Locate the cell with the specified text and output its [X, Y] center coordinate. 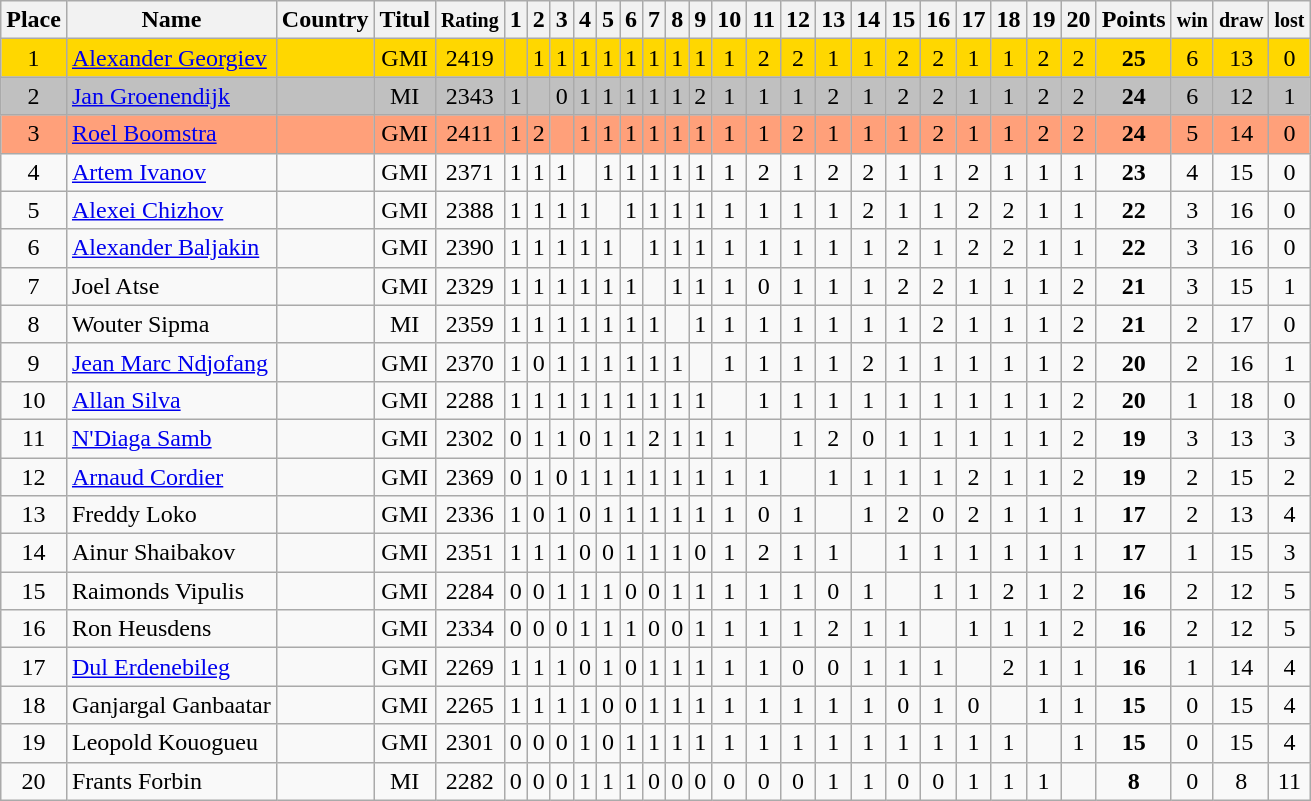
Ron Heusdens [171, 629]
2390 [470, 248]
2265 [470, 705]
2336 [470, 515]
2334 [470, 629]
Rating [470, 20]
Name [171, 20]
2411 [470, 134]
2302 [470, 438]
2301 [470, 743]
Jean Marc Ndjofang [171, 362]
Leopold Kouogueu [171, 743]
2359 [470, 324]
Place [34, 20]
25 [1134, 58]
Wouter Sipma [171, 324]
Artem Ivanov [171, 172]
Ainur Shaibakov [171, 553]
Freddy Loko [171, 515]
23 [1134, 172]
2369 [470, 477]
2351 [470, 553]
Ganjargal Ganbaatar [171, 705]
Joel Atse [171, 286]
2419 [470, 58]
2282 [470, 781]
Allan Silva [171, 400]
Arnaud Cordier [171, 477]
2288 [470, 400]
Alexander Georgiev [171, 58]
Points [1134, 20]
lost [1290, 20]
Alexei Chizhov [171, 210]
2269 [470, 667]
2371 [470, 172]
Titul [404, 20]
Roel Boomstra [171, 134]
2343 [470, 96]
Raimonds Vipulis [171, 591]
Country [325, 20]
win [1192, 20]
2284 [470, 591]
2370 [470, 362]
2388 [470, 210]
Frants Forbin [171, 781]
draw [1241, 20]
N'Diaga Samb [171, 438]
Alexander Baljakin [171, 248]
Jan Groenendijk [171, 96]
2329 [470, 286]
Dul Erdenebileg [171, 667]
